Identify which cell holds the provided text, then report its (X, Y) central coordinate. 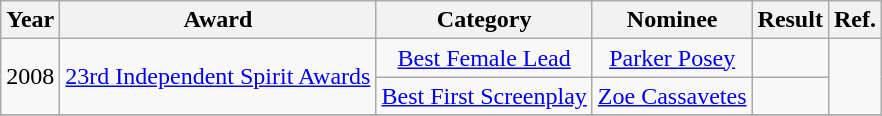
Result (790, 20)
Best Female Lead (484, 58)
Nominee (672, 20)
Award (218, 20)
Best First Screenplay (484, 96)
23rd Independent Spirit Awards (218, 77)
Parker Posey (672, 58)
Ref. (854, 20)
Category (484, 20)
Year (30, 20)
Zoe Cassavetes (672, 96)
2008 (30, 77)
